From the cell containing the given text, extract its center point as (X, Y) coordinate. 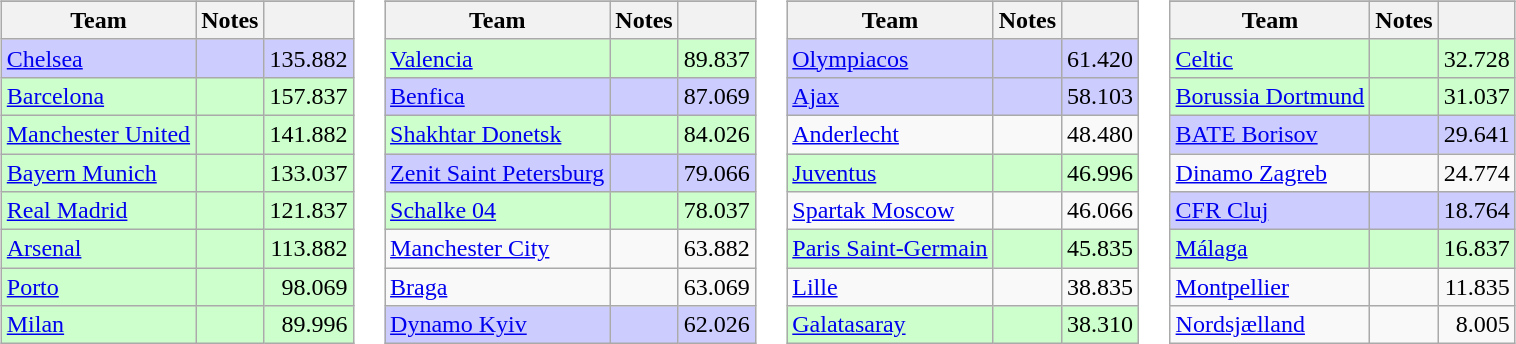
Dinamo Zagreb (1270, 173)
Manchester United (98, 134)
Real Madrid (98, 211)
113.882 (308, 249)
11.835 (1476, 287)
78.037 (716, 211)
84.026 (716, 134)
87.069 (716, 96)
Nordsjælland (1270, 325)
24.774 (1476, 173)
38.310 (1100, 325)
31.037 (1476, 96)
121.837 (308, 211)
Arsenal (98, 249)
Dynamo Kyiv (498, 325)
Chelsea (98, 58)
Ajax (890, 96)
Barcelona (98, 96)
Benfica (498, 96)
133.037 (308, 173)
Celtic (1270, 58)
63.882 (716, 249)
135.882 (308, 58)
Spartak Moscow (890, 211)
Milan (98, 325)
98.069 (308, 287)
29.641 (1476, 134)
46.996 (1100, 173)
32.728 (1476, 58)
Lille (890, 287)
Galatasaray (890, 325)
Manchester City (498, 249)
157.837 (308, 96)
Schalke 04 (498, 211)
Porto (98, 287)
89.837 (716, 58)
CFR Cluj (1270, 211)
63.069 (716, 287)
16.837 (1476, 249)
61.420 (1100, 58)
48.480 (1100, 134)
Montpellier (1270, 287)
45.835 (1100, 249)
Anderlecht (890, 134)
Shakhtar Donetsk (498, 134)
79.066 (716, 173)
38.835 (1100, 287)
Juventus (890, 173)
Bayern Munich (98, 173)
Zenit Saint Petersburg (498, 173)
62.026 (716, 325)
58.103 (1100, 96)
Borussia Dortmund (1270, 96)
46.066 (1100, 211)
Olympiacos (890, 58)
141.882 (308, 134)
18.764 (1476, 211)
Málaga (1270, 249)
Braga (498, 287)
8.005 (1476, 325)
Paris Saint-Germain (890, 249)
Valencia (498, 58)
BATE Borisov (1270, 134)
89.996 (308, 325)
